Capture the cell that displays the provided text and extract its [x, y] central coordinate. 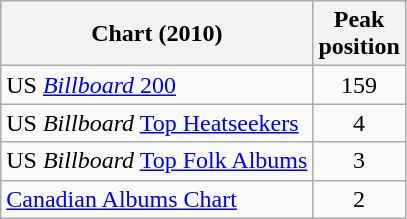
Chart (2010) [157, 34]
US Billboard Top Heatseekers [157, 123]
159 [359, 85]
Canadian Albums Chart [157, 199]
US Billboard Top Folk Albums [157, 161]
4 [359, 123]
2 [359, 199]
US Billboard 200 [157, 85]
Peakposition [359, 34]
3 [359, 161]
